From the cell containing the given text, extract its center point as [X, Y] coordinate. 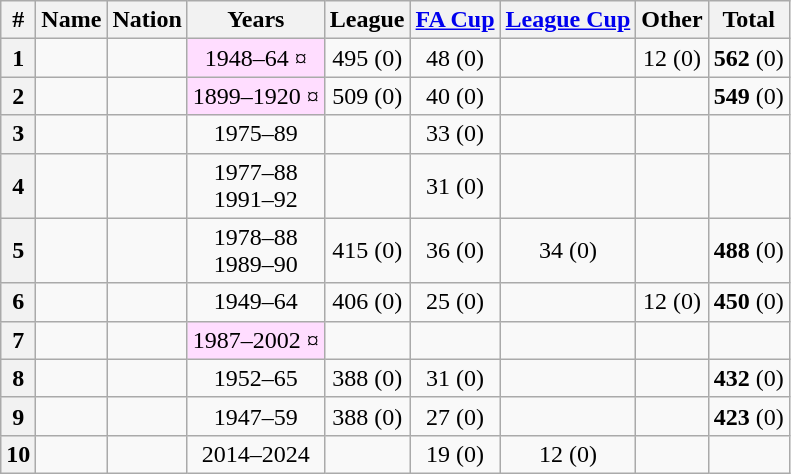
1899–1920 ¤ [256, 96]
562 (0) [748, 58]
19 (0) [455, 454]
7 [18, 340]
549 (0) [748, 96]
1987–2002 ¤ [256, 340]
1977–881991–92 [256, 186]
1947–59 [256, 416]
33 (0) [455, 134]
6 [18, 302]
1949–64 [256, 302]
Other [672, 20]
1948–64 ¤ [256, 58]
2014–2024 [256, 454]
415 (0) [367, 250]
1978–881989–90 [256, 250]
# [18, 20]
406 (0) [367, 302]
34 (0) [568, 250]
3 [18, 134]
25 (0) [455, 302]
495 (0) [367, 58]
1952–65 [256, 378]
40 (0) [455, 96]
1 [18, 58]
FA Cup [455, 20]
Nation [147, 20]
432 (0) [748, 378]
27 (0) [455, 416]
Name [72, 20]
5 [18, 250]
10 [18, 454]
1975–89 [256, 134]
509 (0) [367, 96]
450 (0) [748, 302]
Years [256, 20]
2 [18, 96]
423 (0) [748, 416]
League Cup [568, 20]
36 (0) [455, 250]
Total [748, 20]
9 [18, 416]
8 [18, 378]
48 (0) [455, 58]
488 (0) [748, 250]
League [367, 20]
4 [18, 186]
